For the text-containing cell, return its midpoint in (x, y) coordinate format. 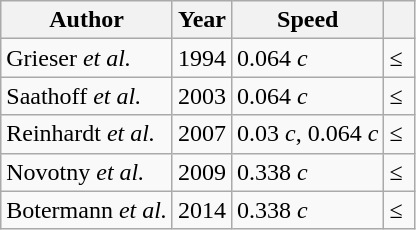
2003 (202, 96)
Reinhardt et al. (87, 134)
Year (202, 20)
2009 (202, 172)
1994 (202, 58)
Novotny et al. (87, 172)
0.03 c, 0.064 c (308, 134)
2014 (202, 210)
Author (87, 20)
Speed (308, 20)
Saathoff et al. (87, 96)
2007 (202, 134)
Botermann et al. (87, 210)
Grieser et al. (87, 58)
